Locate the cell with the specified text and output its (x, y) center coordinate. 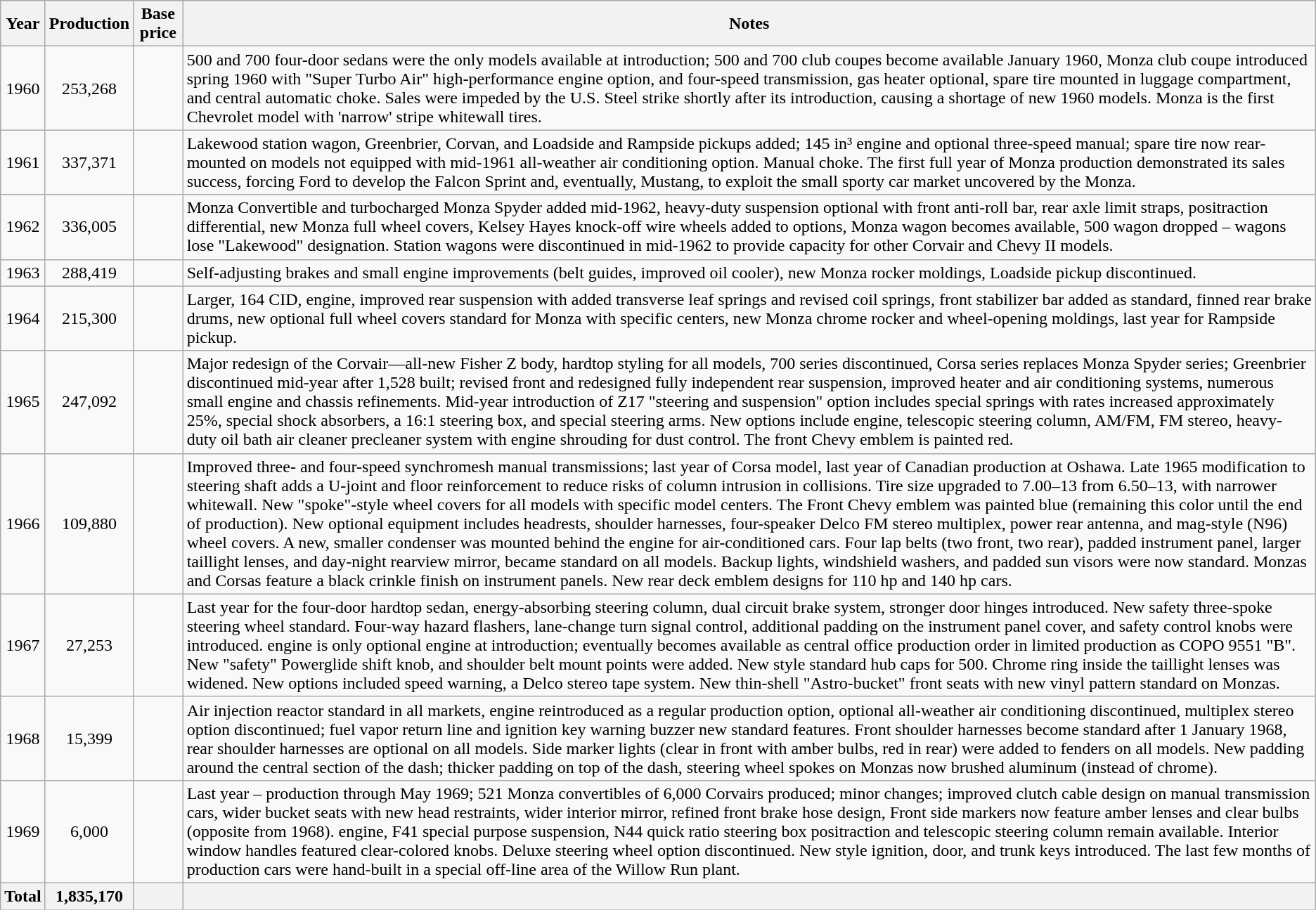
336,005 (89, 227)
Notes (749, 24)
Total (23, 896)
Year (23, 24)
288,419 (89, 273)
253,268 (89, 89)
1968 (23, 738)
215,300 (89, 318)
1965 (23, 402)
Self-adjusting brakes and small engine improvements (belt guides, improved oil cooler), new Monza rocker moldings, Loadside pickup discontinued. (749, 273)
1964 (23, 318)
Production (89, 24)
1963 (23, 273)
1,835,170 (89, 896)
1960 (23, 89)
1966 (23, 524)
27,253 (89, 645)
337,371 (89, 162)
1969 (23, 831)
Base price (159, 24)
6,000 (89, 831)
109,880 (89, 524)
1967 (23, 645)
1961 (23, 162)
15,399 (89, 738)
247,092 (89, 402)
1962 (23, 227)
